Provide the [X, Y] coordinate of the cell's center where the given text is located.  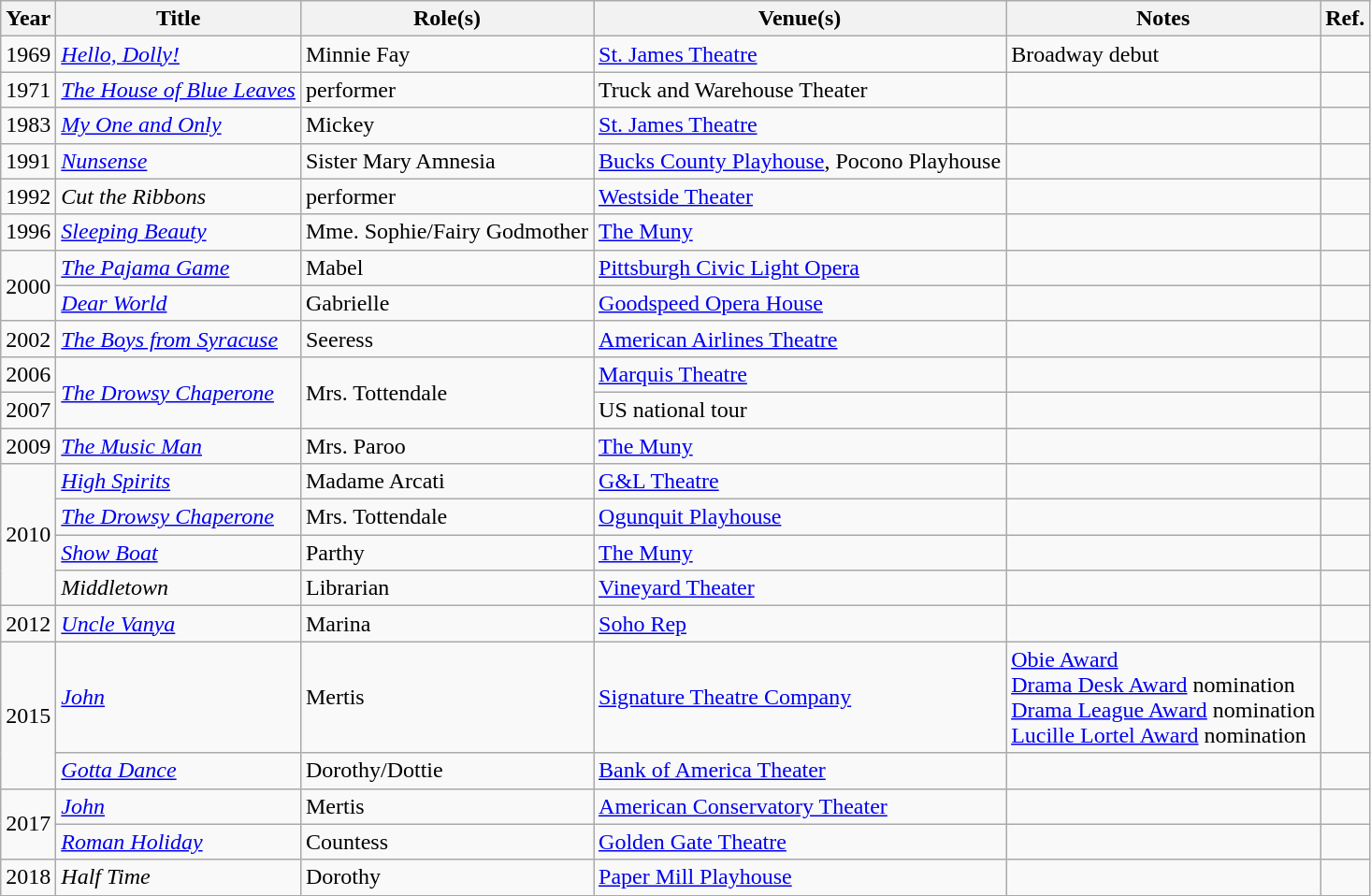
High Spirits [179, 482]
Madame Arcati [447, 482]
Marquis Theatre [801, 374]
Dear World [179, 303]
Hello, Dolly! [179, 54]
Notes [1163, 19]
Signature Theatre Company [801, 698]
1971 [28, 90]
Mrs. Paroo [447, 446]
Ogunquit Playhouse [801, 517]
2010 [28, 535]
Seeress [447, 339]
Countess [447, 842]
Bank of America Theater [801, 771]
Westside Theater [801, 196]
Uncle Vanya [179, 624]
Gotta Dance [179, 771]
Dorothy [447, 877]
1991 [28, 161]
Title [179, 19]
1996 [28, 232]
2015 [28, 715]
1983 [28, 125]
Sister Mary Amnesia [447, 161]
Venue(s) [801, 19]
Roman Holiday [179, 842]
Marina [447, 624]
2006 [28, 374]
Show Boat [179, 553]
2007 [28, 410]
Obie AwardDrama Desk Award nominationDrama League Award nominationLucille Lortel Award nomination [1163, 698]
Golden Gate Theatre [801, 842]
Dorothy/Dottie [447, 771]
Role(s) [447, 19]
Broadway debut [1163, 54]
G&L Theatre [801, 482]
Librarian [447, 588]
Gabrielle [447, 303]
2018 [28, 877]
The Pajama Game [179, 267]
American Conservatory Theater [801, 806]
Cut the Ribbons [179, 196]
Soho Rep [801, 624]
2002 [28, 339]
2017 [28, 824]
The Boys from Syracuse [179, 339]
2000 [28, 285]
Pittsburgh Civic Light Opera [801, 267]
2012 [28, 624]
Half Time [179, 877]
The House of Blue Leaves [179, 90]
Truck and Warehouse Theater [801, 90]
Parthy [447, 553]
Vineyard Theater [801, 588]
Mme. Sophie/Fairy Godmother [447, 232]
My One and Only [179, 125]
2009 [28, 446]
Sleeping Beauty [179, 232]
1992 [28, 196]
Goodspeed Opera House [801, 303]
Bucks County Playhouse, Pocono Playhouse [801, 161]
Mabel [447, 267]
Paper Mill Playhouse [801, 877]
The Music Man [179, 446]
American Airlines Theatre [801, 339]
Ref. [1345, 19]
Year [28, 19]
US national tour [801, 410]
Middletown [179, 588]
Mickey [447, 125]
Nunsense [179, 161]
Minnie Fay [447, 54]
1969 [28, 54]
